Find where the given text appears and provide that cell's center as [x, y] coordinate. 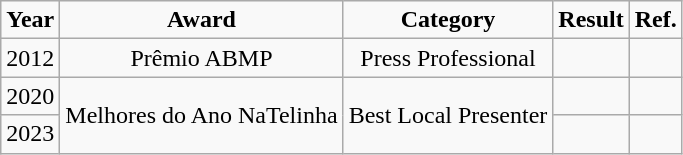
Result [591, 20]
Award [202, 20]
2012 [30, 58]
Melhores do Ano NaTelinha [202, 115]
Prêmio ABMP [202, 58]
Category [448, 20]
2020 [30, 96]
Ref. [656, 20]
Year [30, 20]
Best Local Presenter [448, 115]
2023 [30, 134]
Press Professional [448, 58]
